Capture the cell that displays the provided text and extract its [x, y] central coordinate. 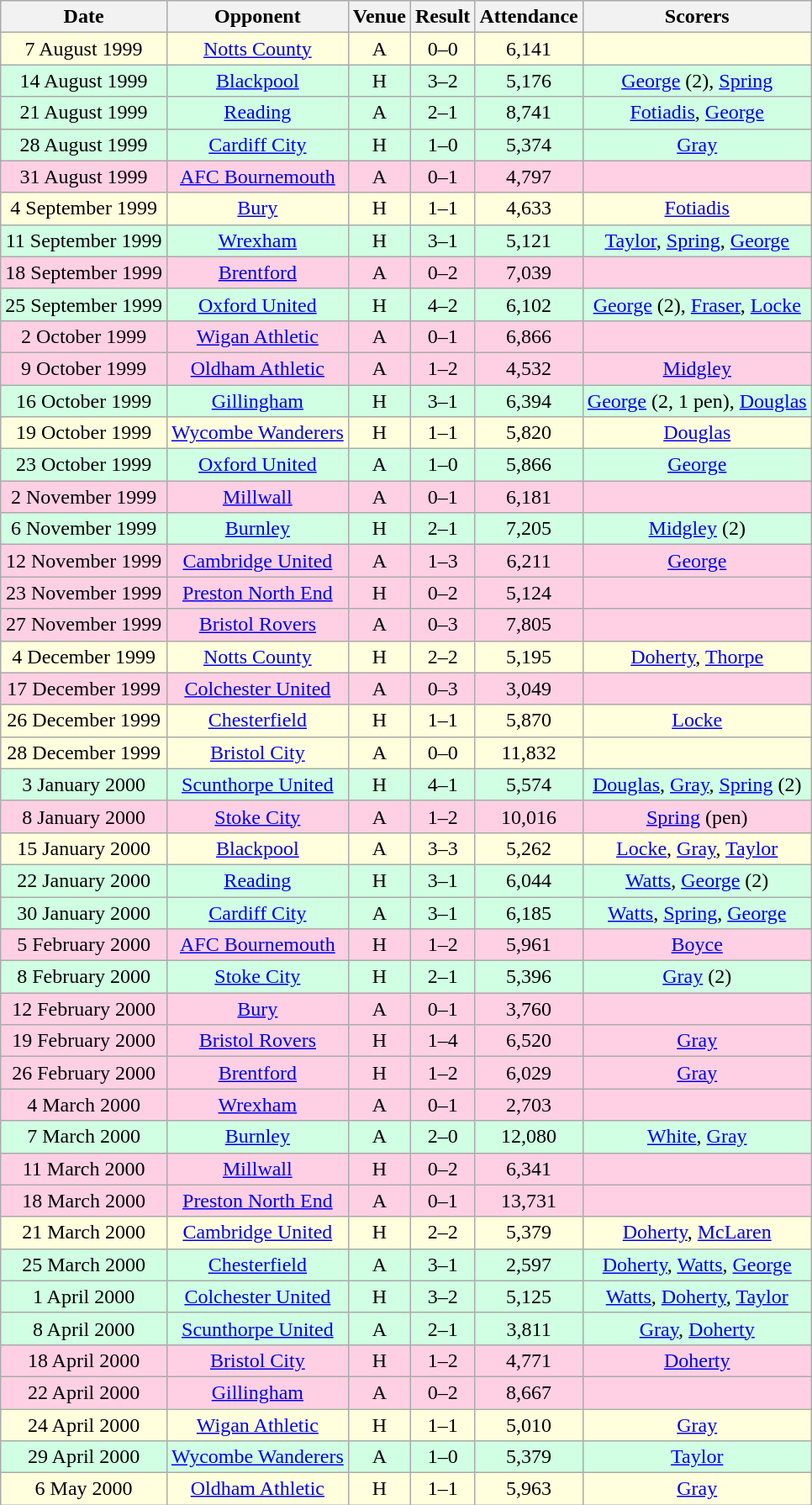
5,262 [529, 848]
8,667 [529, 1392]
4–1 [442, 784]
4 December 1999 [84, 657]
5,195 [529, 657]
12 November 1999 [84, 561]
4,532 [529, 368]
13,731 [529, 1201]
Attendance [529, 17]
23 November 1999 [84, 593]
11 September 1999 [84, 240]
1 April 2000 [84, 1296]
7 March 2000 [84, 1137]
Watts, George (2) [697, 880]
2–0 [442, 1137]
Midgley [697, 368]
Watts, Spring, George [697, 912]
Gray, Doherty [697, 1328]
28 December 1999 [84, 752]
8 January 2000 [84, 816]
5,176 [529, 81]
Venue [379, 17]
23 October 1999 [84, 465]
21 August 1999 [84, 113]
5,866 [529, 465]
Douglas, Gray, Spring (2) [697, 784]
Result [442, 17]
18 September 1999 [84, 272]
3,811 [529, 1328]
Opponent [257, 17]
Doherty, Watts, George [697, 1265]
3,049 [529, 689]
22 January 2000 [84, 880]
2,597 [529, 1265]
George (2), Spring [697, 81]
17 December 1999 [84, 689]
6,394 [529, 401]
6,102 [529, 304]
1–4 [442, 1041]
Locke [697, 721]
Doherty, McLaren [697, 1233]
3–3 [442, 848]
19 October 1999 [84, 433]
18 March 2000 [84, 1201]
7,805 [529, 625]
2,703 [529, 1105]
6,181 [529, 497]
16 October 1999 [84, 401]
6,185 [529, 912]
5,121 [529, 240]
7,205 [529, 529]
24 April 2000 [84, 1425]
Gray (2) [697, 977]
31 August 1999 [84, 177]
5,820 [529, 433]
George (2), Fraser, Locke [697, 304]
Boyce [697, 945]
5,961 [529, 945]
6,029 [529, 1073]
6 May 2000 [84, 1489]
9 October 1999 [84, 368]
18 April 2000 [84, 1360]
Taylor [697, 1457]
Locke, Gray, Taylor [697, 848]
26 December 1999 [84, 721]
5 February 2000 [84, 945]
27 November 1999 [84, 625]
4 March 2000 [84, 1105]
5,396 [529, 977]
8 April 2000 [84, 1328]
3 January 2000 [84, 784]
Scorers [697, 17]
5,574 [529, 784]
10,016 [529, 816]
7,039 [529, 272]
Date [84, 17]
11 March 2000 [84, 1169]
12,080 [529, 1137]
6,520 [529, 1041]
4,633 [529, 209]
29 April 2000 [84, 1457]
Fotiadis [697, 209]
7 August 1999 [84, 49]
Douglas [697, 433]
25 September 1999 [84, 304]
4 September 1999 [84, 209]
4,797 [529, 177]
14 August 1999 [84, 81]
11,832 [529, 752]
12 February 2000 [84, 1009]
8,741 [529, 113]
George (2, 1 pen), Douglas [697, 401]
6,866 [529, 336]
1–3 [442, 561]
Doherty, Thorpe [697, 657]
5,125 [529, 1296]
6,211 [529, 561]
6,341 [529, 1169]
5,010 [529, 1425]
Doherty [697, 1360]
5,374 [529, 145]
Taylor, Spring, George [697, 240]
2 November 1999 [84, 497]
5,870 [529, 721]
25 March 2000 [84, 1265]
8 February 2000 [84, 977]
28 August 1999 [84, 145]
26 February 2000 [84, 1073]
6 November 1999 [84, 529]
4,771 [529, 1360]
22 April 2000 [84, 1392]
21 March 2000 [84, 1233]
2 October 1999 [84, 336]
15 January 2000 [84, 848]
Midgley (2) [697, 529]
3,760 [529, 1009]
White, Gray [697, 1137]
4–2 [442, 304]
6,044 [529, 880]
Watts, Doherty, Taylor [697, 1296]
5,963 [529, 1489]
19 February 2000 [84, 1041]
30 January 2000 [84, 912]
Spring (pen) [697, 816]
Fotiadis, George [697, 113]
6,141 [529, 49]
5,124 [529, 593]
